Capture the cell that displays the provided text and extract its (X, Y) central coordinate. 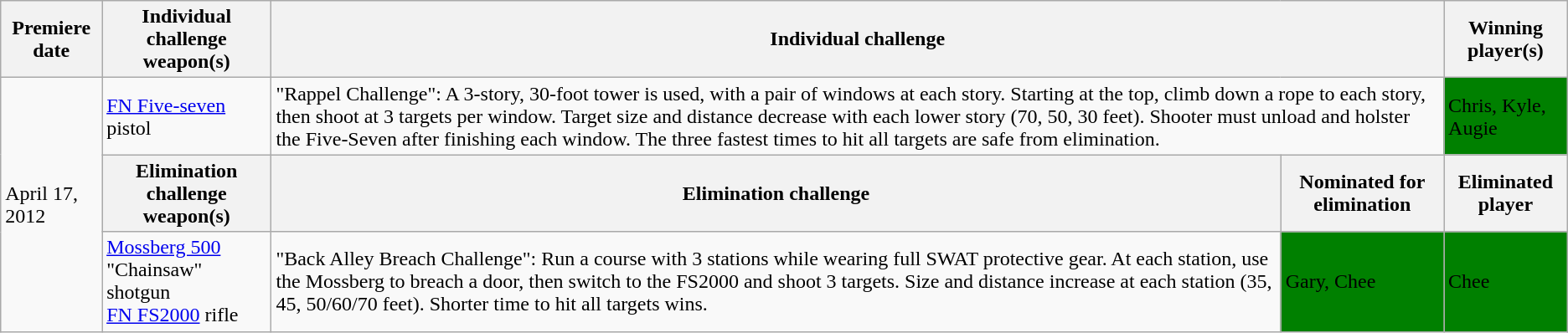
Mossberg 500 "Chainsaw" shotgunFN FS2000 rifle (187, 281)
Chee (1506, 281)
Gary, Chee (1362, 281)
Individual challenge weapon(s) (187, 39)
Elimination challenge weapon(s) (187, 193)
Chris, Kyle, Augie (1506, 116)
FN Five-seven pistol (187, 116)
Winning player(s) (1506, 39)
Premiere date (52, 39)
Nominated for elimination (1362, 193)
Individual challenge (858, 39)
Eliminated player (1506, 193)
Elimination challenge (776, 193)
April 17, 2012 (52, 204)
